Extract the [X, Y] coordinate from the center of the cell holding the provided text.  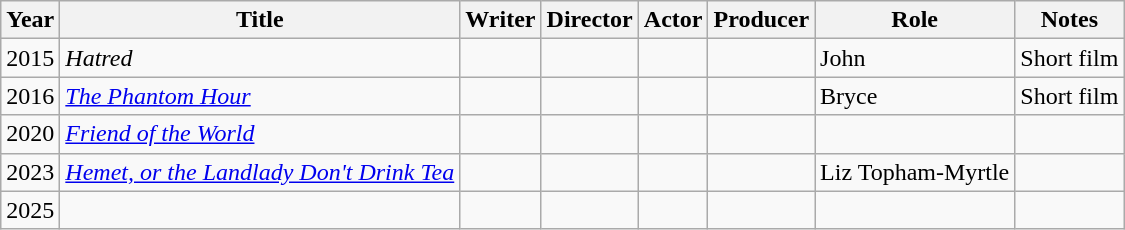
Bryce [915, 96]
2015 [30, 58]
John [915, 58]
Role [915, 20]
2020 [30, 134]
Hatred [260, 58]
Friend of the World [260, 134]
Writer [500, 20]
Notes [1070, 20]
2025 [30, 210]
Actor [673, 20]
Producer [762, 20]
Director [590, 20]
Title [260, 20]
The Phantom Hour [260, 96]
Liz Topham-Myrtle [915, 172]
2016 [30, 96]
2023 [30, 172]
Hemet, or the Landlady Don't Drink Tea [260, 172]
Year [30, 20]
